For the text-containing cell, return its midpoint in [X, Y] coordinate format. 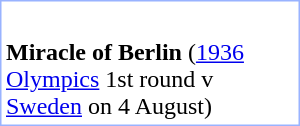
Miracle of Berlin (1936 Olympics 1st round v Sweden on 4 August) [150, 80]
